Identify which cell holds the provided text, then report its [X, Y] central coordinate. 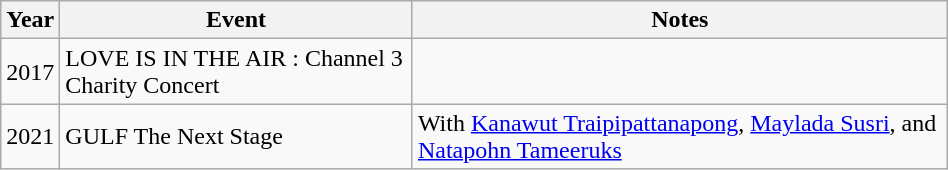
With Kanawut Traipipattanapong, Maylada Susri, and Natapohn Tameeruks [680, 136]
Notes [680, 20]
Event [236, 20]
2021 [30, 136]
GULF The Next Stage [236, 136]
Year [30, 20]
LOVE IS IN THE AIR : Channel 3 Charity Concert [236, 72]
2017 [30, 72]
